Find where the given text appears and provide that cell's center as (X, Y) coordinate. 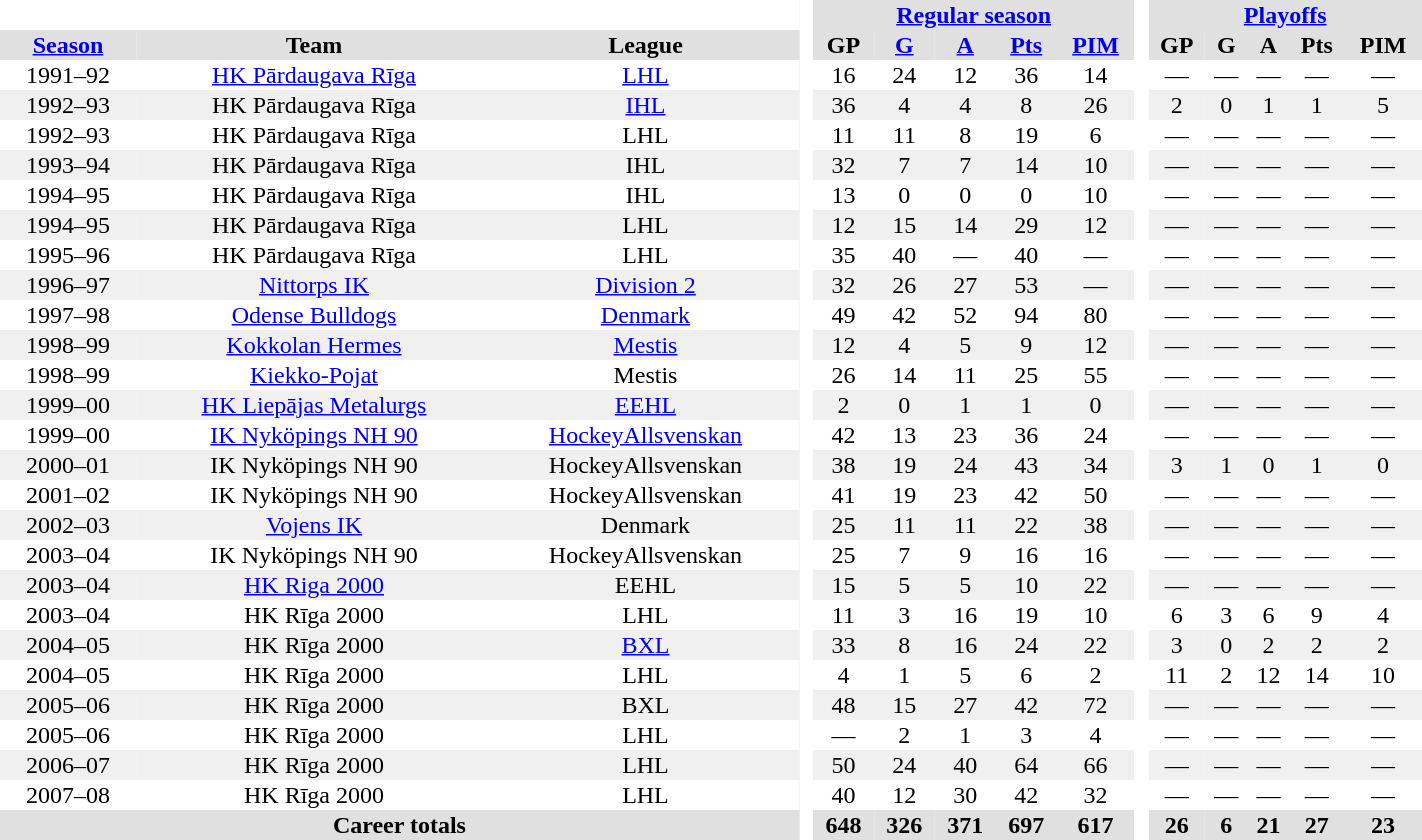
53 (1026, 285)
Odense Bulldogs (314, 315)
Season (68, 45)
49 (844, 315)
Playoffs (1285, 15)
HK Riga 2000 (314, 585)
29 (1026, 225)
30 (966, 795)
66 (1096, 765)
2006–07 (68, 765)
72 (1096, 705)
Kokkolan Hermes (314, 345)
33 (844, 645)
34 (1096, 465)
1991–92 (68, 75)
64 (1026, 765)
Regular season (974, 15)
2007–08 (68, 795)
2002–03 (68, 525)
League (646, 45)
Team (314, 45)
94 (1026, 315)
52 (966, 315)
1995–96 (68, 255)
326 (904, 825)
1996–97 (68, 285)
Career totals (400, 825)
371 (966, 825)
Kiekko-Pojat (314, 375)
21 (1268, 825)
HK Liepājas Metalurgs (314, 405)
1997–98 (68, 315)
48 (844, 705)
43 (1026, 465)
35 (844, 255)
80 (1096, 315)
41 (844, 495)
1993–94 (68, 165)
Nittorps IK (314, 285)
617 (1096, 825)
Vojens IK (314, 525)
55 (1096, 375)
697 (1026, 825)
Division 2 (646, 285)
2000–01 (68, 465)
648 (844, 825)
2001–02 (68, 495)
